Extract the (X, Y) coordinate from the center of the cell holding the provided text.  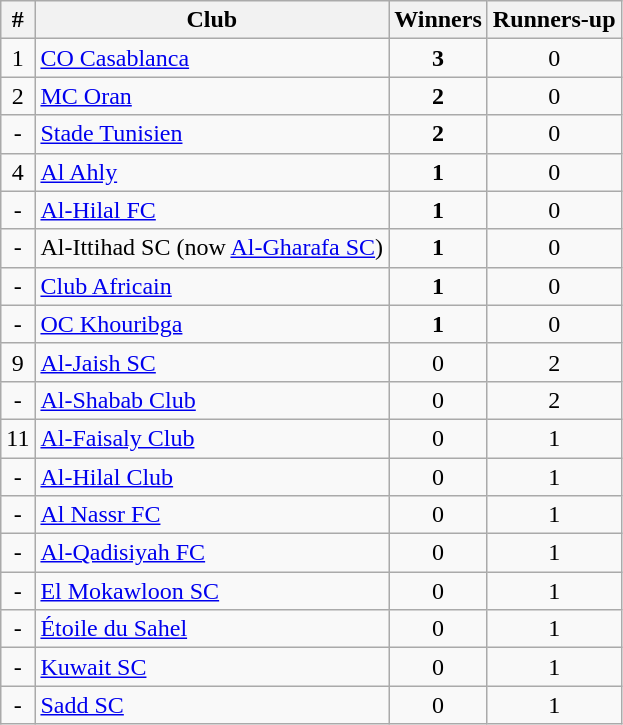
OC Khouribga (212, 324)
Kuwait SC (212, 667)
Stade Tunisien (212, 134)
Étoile du Sahel (212, 629)
9 (18, 362)
Al-Qadisiyah FC (212, 553)
Al-Jaish SC (212, 362)
MC Oran (212, 96)
Club Africain (212, 286)
Al-Hilal FC (212, 210)
Al-Shabab Club (212, 400)
Al Ahly (212, 172)
4 (18, 172)
Al-Faisaly Club (212, 438)
Al-Ittihad SC (now Al-Gharafa SC) (212, 248)
11 (18, 438)
# (18, 20)
Club (212, 20)
Sadd SC (212, 705)
El Mokawloon SC (212, 591)
3 (438, 58)
Al-Hilal Club (212, 477)
CO Casablanca (212, 58)
Al Nassr FC (212, 515)
Winners (438, 20)
Runners-up (554, 20)
